Pinpoint the cell where the given text exists, returning its [X, Y] midpoint coordinate. 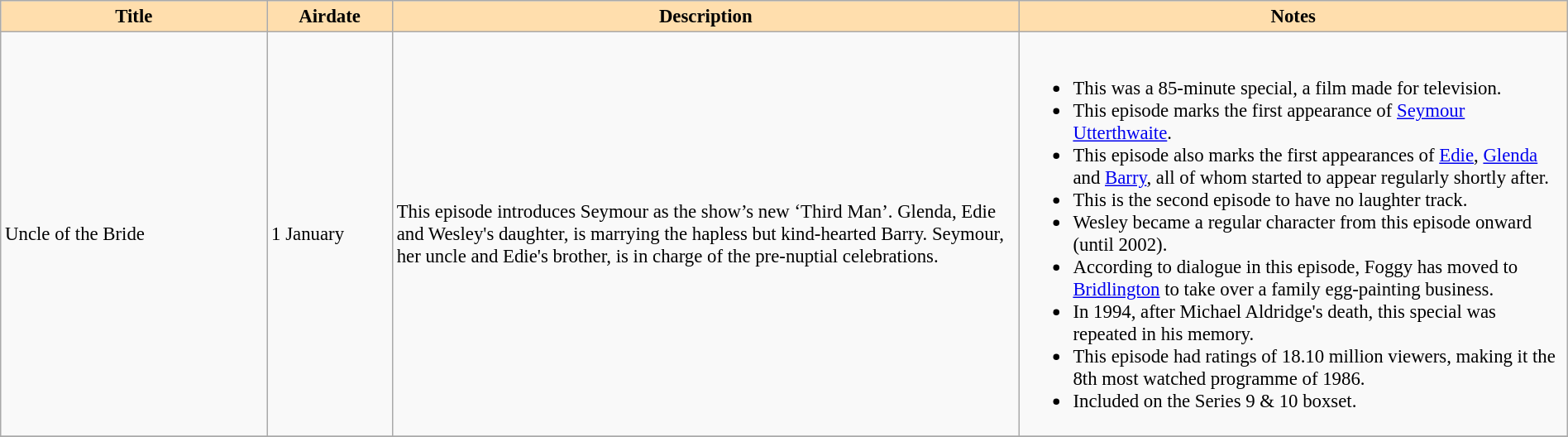
Notes [1293, 17]
Title [134, 17]
Airdate [330, 17]
Uncle of the Bride [134, 234]
1 January [330, 234]
Description [705, 17]
